Provide the [X, Y] coordinate of the cell's center where the given text is located.  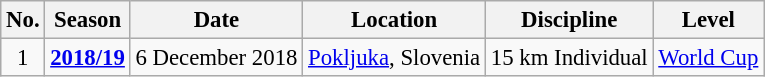
Location [394, 20]
World Cup [708, 58]
15 km Individual [569, 58]
6 December 2018 [216, 58]
1 [23, 58]
Pokljuka, Slovenia [394, 58]
2018/19 [88, 58]
No. [23, 20]
Level [708, 20]
Season [88, 20]
Discipline [569, 20]
Date [216, 20]
